Find where the given text appears and provide that cell's center as (x, y) coordinate. 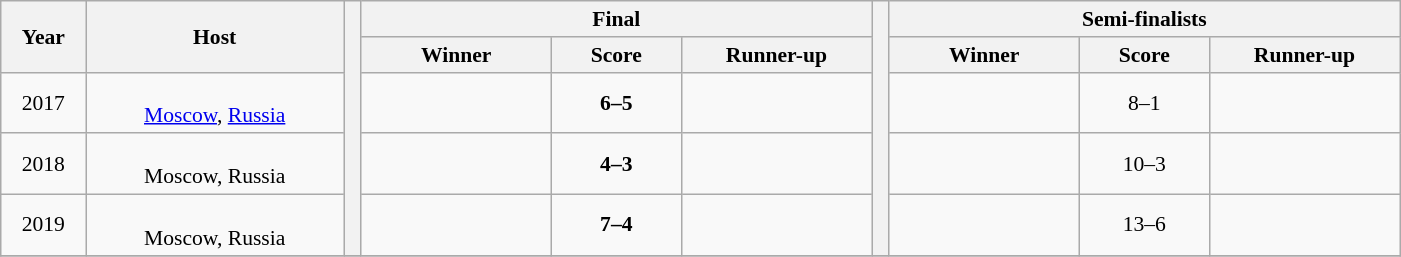
2017 (44, 102)
7–4 (616, 226)
6–5 (616, 102)
Year (44, 36)
13–6 (1144, 226)
Semi-finalists (1144, 19)
Final (616, 19)
10–3 (1144, 164)
2019 (44, 226)
8–1 (1144, 102)
Host (215, 36)
4–3 (616, 164)
2018 (44, 164)
